Find where the given text appears and provide that cell's center as (x, y) coordinate. 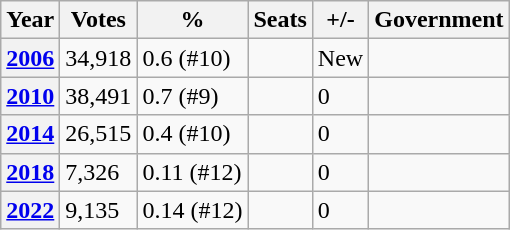
38,491 (98, 96)
2018 (30, 172)
0.4 (#10) (192, 134)
+/- (340, 20)
0.11 (#12) (192, 172)
Government (439, 20)
2014 (30, 134)
Votes (98, 20)
9,135 (98, 210)
2022 (30, 210)
0.6 (#10) (192, 58)
2006 (30, 58)
% (192, 20)
Seats (280, 20)
26,515 (98, 134)
7,326 (98, 172)
New (340, 58)
34,918 (98, 58)
Year (30, 20)
0.14 (#12) (192, 210)
2010 (30, 96)
0.7 (#9) (192, 96)
